Provide the [x, y] coordinate of the cell's center where the given text is located.  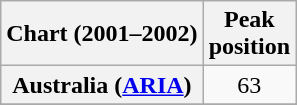
63 [249, 85]
Peakposition [249, 34]
Chart (2001–2002) [102, 34]
Australia (ARIA) [102, 85]
